Extract the [X, Y] coordinate from the center of the cell holding the provided text.  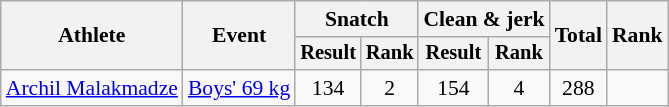
Boys' 69 kg [239, 88]
2 [390, 88]
154 [453, 88]
Total [578, 36]
Clean & jerk [484, 19]
4 [518, 88]
288 [578, 88]
134 [328, 88]
Archil Malakmadze [92, 88]
Athlete [92, 36]
Event [239, 36]
Snatch [356, 19]
